Pinpoint the cell where the given text exists, returning its [X, Y] midpoint coordinate. 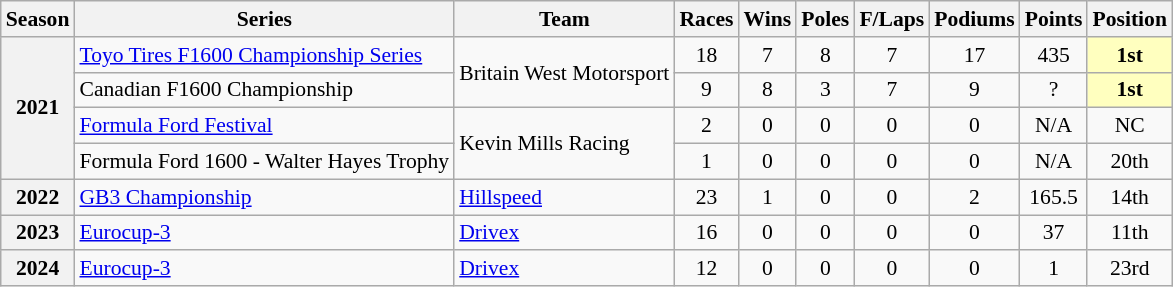
2022 [38, 197]
Season [38, 19]
16 [706, 233]
Points [1054, 19]
Series [264, 19]
12 [706, 269]
23 [706, 197]
20th [1129, 162]
3 [825, 90]
2023 [38, 233]
Canadian F1600 Championship [264, 90]
Position [1129, 19]
18 [706, 55]
14th [1129, 197]
165.5 [1054, 197]
F/Laps [892, 19]
Britain West Motorsport [564, 72]
? [1054, 90]
23rd [1129, 269]
2021 [38, 108]
37 [1054, 233]
GB3 Championship [264, 197]
17 [974, 55]
Hillspeed [564, 197]
Formula Ford 1600 - Walter Hayes Trophy [264, 162]
2024 [38, 269]
11th [1129, 233]
Races [706, 19]
Formula Ford Festival [264, 126]
Podiums [974, 19]
Kevin Mills Racing [564, 144]
Team [564, 19]
Toyo Tires F1600 Championship Series [264, 55]
Poles [825, 19]
NC [1129, 126]
435 [1054, 55]
Wins [768, 19]
